Search for the cell housing the specified text and yield its [x, y] center coordinate. 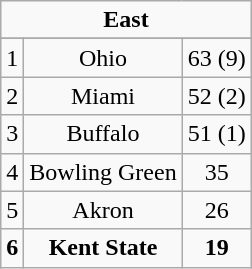
52 (2) [216, 96]
5 [12, 210]
1 [12, 58]
Bowling Green [103, 172]
East [126, 20]
Miami [103, 96]
Ohio [103, 58]
2 [12, 96]
35 [216, 172]
Kent State [103, 248]
63 (9) [216, 58]
4 [12, 172]
6 [12, 248]
51 (1) [216, 134]
Akron [103, 210]
3 [12, 134]
26 [216, 210]
Buffalo [103, 134]
19 [216, 248]
